Determine the [x, y] coordinate at the center of the cell enclosing the given text.  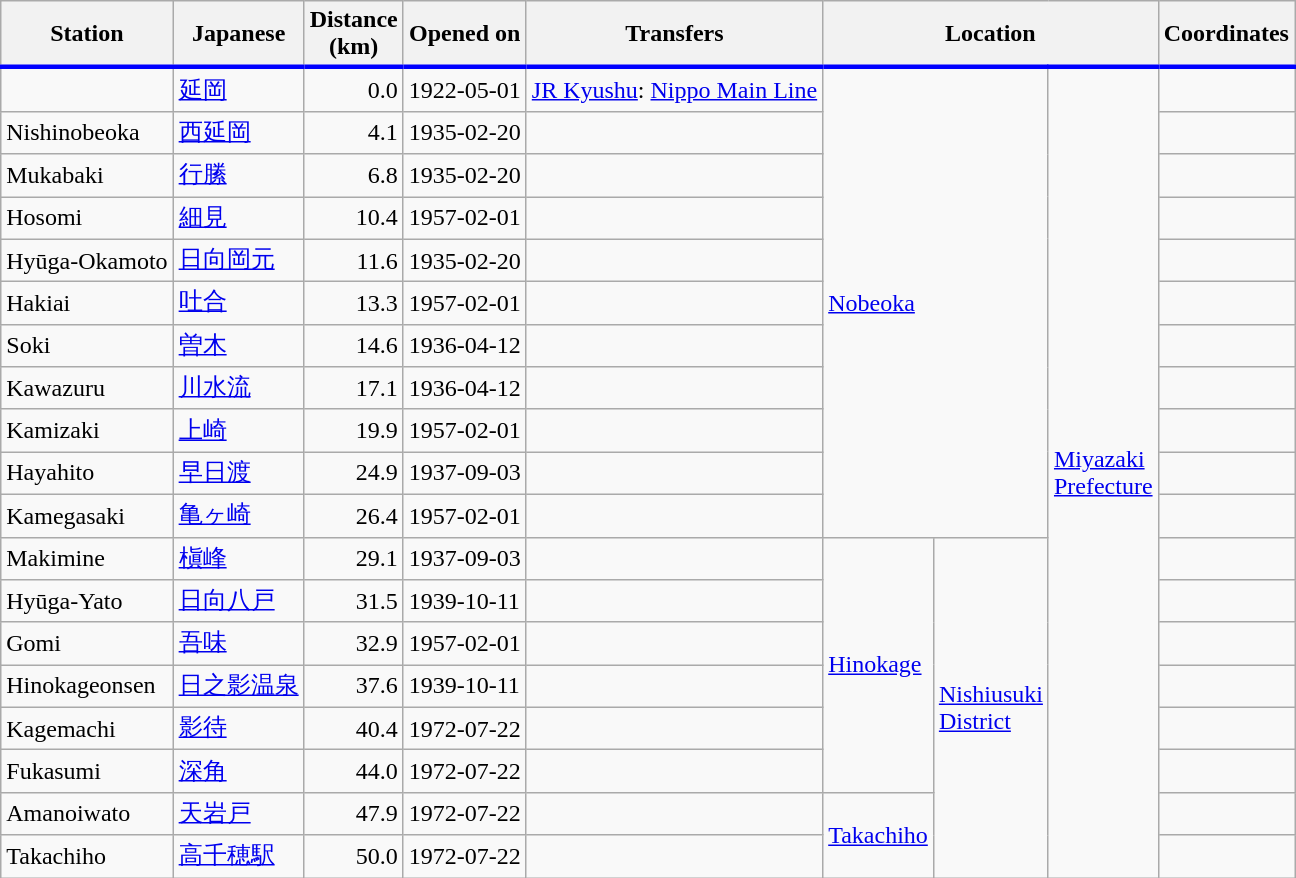
14.6 [354, 346]
13.3 [354, 304]
Amanoiwato [87, 814]
影待 [238, 728]
11.6 [354, 260]
50.0 [354, 856]
吐合 [238, 304]
24.9 [354, 474]
Opened on [464, 34]
Hayahito [87, 474]
Kawazuru [87, 388]
深角 [238, 772]
Nobeoka [936, 302]
Kamegasaki [87, 516]
40.4 [354, 728]
Gomi [87, 644]
日之影温泉 [238, 686]
細見 [238, 218]
Hyūga-Yato [87, 602]
Transfers [674, 34]
早日渡 [238, 474]
Hakiai [87, 304]
天岩戸 [238, 814]
上崎 [238, 430]
Location [990, 34]
Makimine [87, 558]
Station [87, 34]
31.5 [354, 602]
Kamizaki [87, 430]
Distance(km) [354, 34]
Coordinates [1226, 34]
47.9 [354, 814]
4.1 [354, 132]
Hyūga-Okamoto [87, 260]
Japanese [238, 34]
Nishinobeoka [87, 132]
17.1 [354, 388]
26.4 [354, 516]
Fukasumi [87, 772]
1922-05-01 [464, 89]
曽木 [238, 346]
32.9 [354, 644]
0.0 [354, 89]
Mukabaki [87, 176]
行縢 [238, 176]
槇峰 [238, 558]
高千穂駅 [238, 856]
Kagemachi [87, 728]
37.6 [354, 686]
Hosomi [87, 218]
10.4 [354, 218]
44.0 [354, 772]
Hinokage [878, 664]
Soki [87, 346]
6.8 [354, 176]
吾味 [238, 644]
Hinokageonsen [87, 686]
西延岡 [238, 132]
29.1 [354, 558]
JR Kyushu: Nippo Main Line [674, 89]
MiyazakiPrefecture [1103, 472]
延岡 [238, 89]
日向八戸 [238, 602]
川水流 [238, 388]
NishiusukiDistrict [990, 707]
亀ヶ崎 [238, 516]
19.9 [354, 430]
日向岡元 [238, 260]
